Return the (X, Y) coordinate for the center point of the cell that contains the specified text.  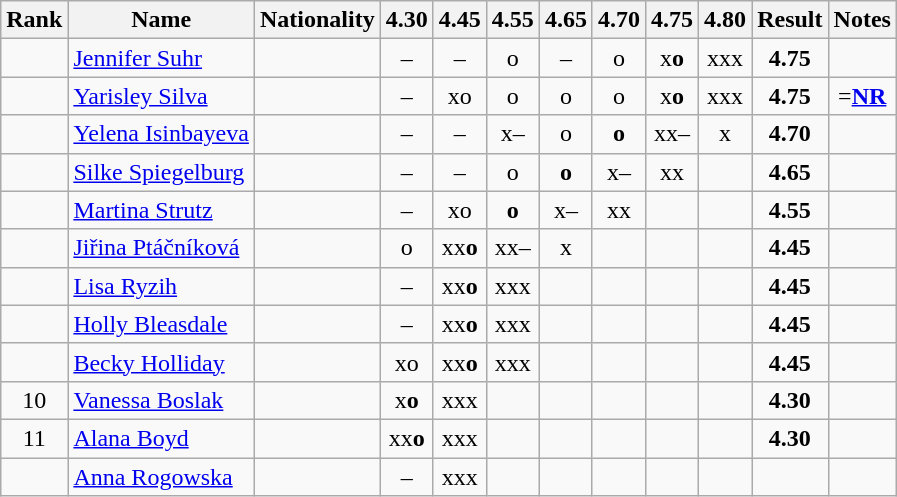
Rank (34, 20)
Martina Strutz (162, 210)
=NR (862, 96)
4.80 (726, 20)
Alana Boyd (162, 438)
Yarisley Silva (162, 96)
11 (34, 438)
Jennifer Suhr (162, 58)
Result (790, 20)
Lisa Ryzih (162, 286)
Jiřina Ptáčníková (162, 248)
Holly Bleasdale (162, 324)
10 (34, 400)
Anna Rogowska (162, 477)
Silke Spiegelburg (162, 172)
Notes (862, 20)
Vanessa Boslak (162, 400)
Yelena Isinbayeva (162, 134)
Becky Holliday (162, 362)
Nationality (317, 20)
Name (162, 20)
